Identify which cell holds the provided text, then report its (X, Y) central coordinate. 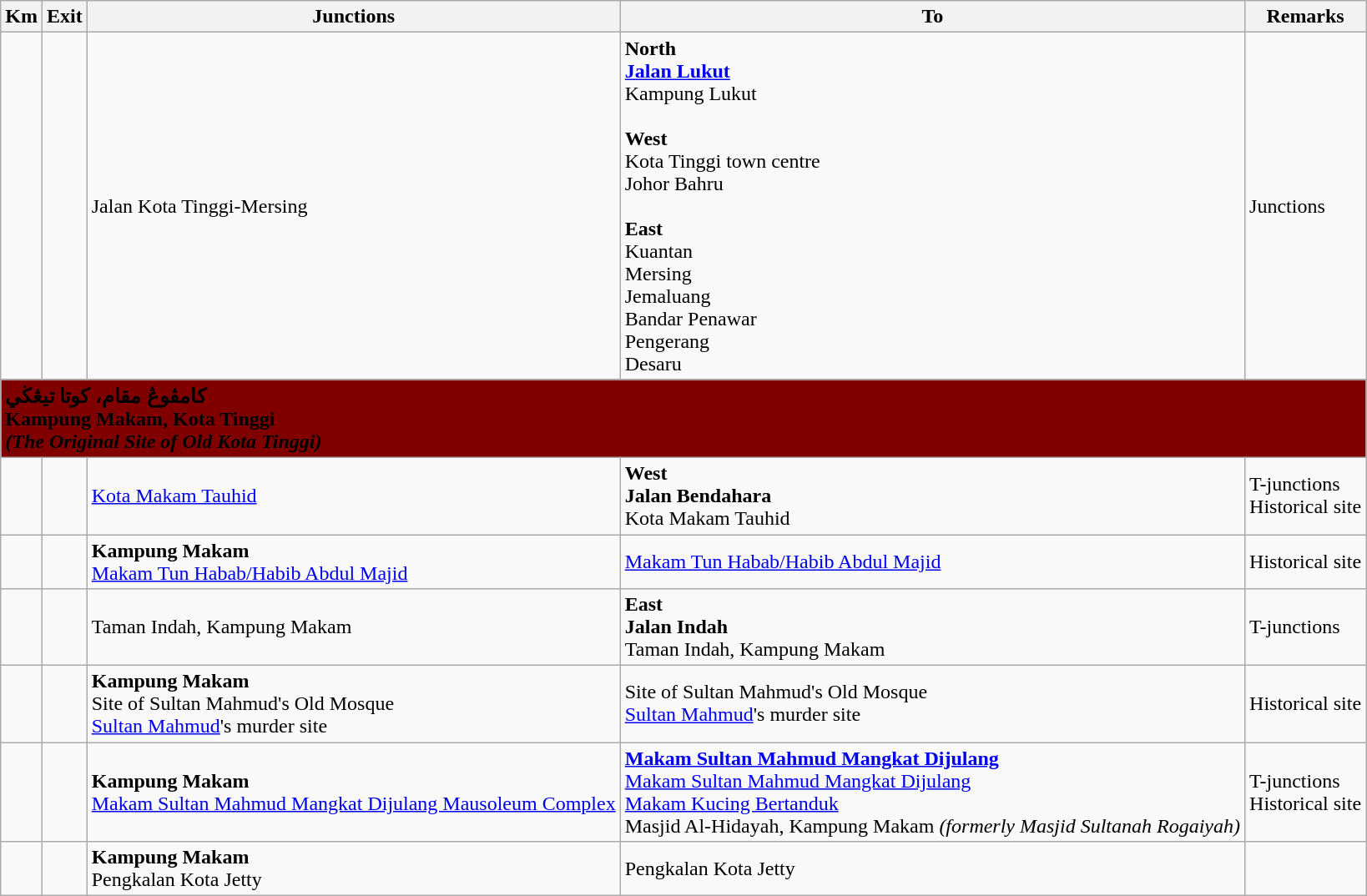
Kampung MakamSite of Sultan Mahmud's Old MosqueSultan Mahmud's murder site (354, 704)
Exit (64, 17)
Remarks (1305, 17)
EastJalan IndahTaman Indah, Kampung Makam (932, 627)
Kampung MakamPengkalan Kota Jetty (354, 869)
Kota Makam Tauhid (354, 496)
To (932, 17)
Km (22, 17)
Site of Sultan Mahmud's Old MosqueSultan Mahmud's murder site (932, 704)
Kampung MakamMakam Tun Habab/Habib Abdul Majid (354, 561)
North Jalan LukutKampung LukutWest Kota Tinggi town centre Johor BahruEast Kuantan Mersing Jemaluang Bandar Penawar Pengerang Desaru (932, 206)
Makam Tun Habab/Habib Abdul Majid (932, 561)
Pengkalan Kota Jetty (932, 869)
Kampung MakamMakam Sultan Mahmud Mangkat Dijulang Mausoleum Complex (354, 793)
Jalan Kota Tinggi-Mersing (354, 206)
Taman Indah, Kampung Makam (354, 627)
WestJalan BendaharaKota Makam Tauhid (932, 496)
T-junctions (1305, 627)
كامڤوڠ مقام، كوتا تيڠڬيKampung Makam, Kota Tinggi(The Original Site of Old Kota Tinggi) (683, 419)
